Extract the [X, Y] coordinate from the center of the cell holding the provided text.  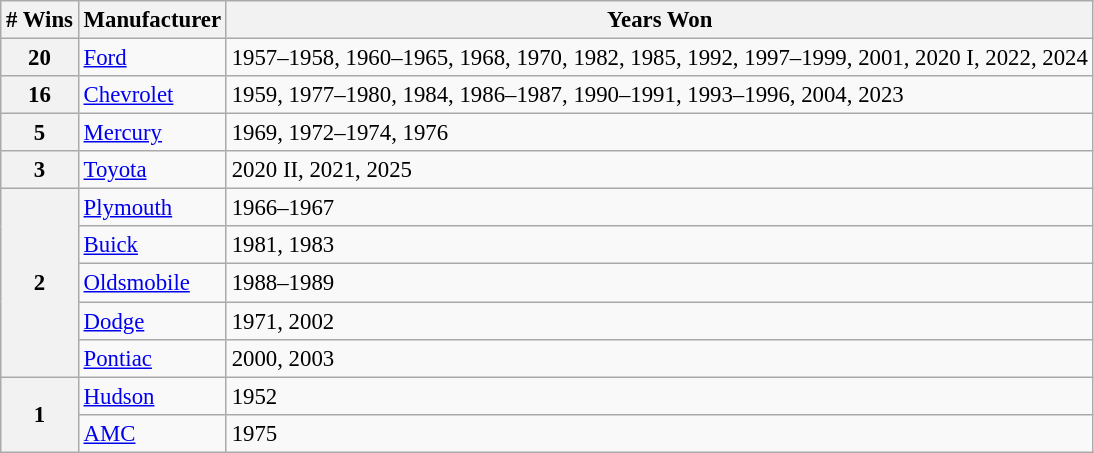
# Wins [40, 20]
Manufacturer [152, 20]
1975 [660, 433]
Ford [152, 58]
1969, 1972–1974, 1976 [660, 133]
1952 [660, 396]
1971, 2002 [660, 321]
Hudson [152, 396]
1959, 1977–1980, 1984, 1986–1987, 1990–1991, 1993–1996, 2004, 2023 [660, 95]
3 [40, 170]
Buick [152, 245]
2 [40, 283]
5 [40, 133]
16 [40, 95]
Plymouth [152, 208]
Chevrolet [152, 95]
2000, 2003 [660, 358]
Toyota [152, 170]
Years Won [660, 20]
Dodge [152, 321]
AMC [152, 433]
1981, 1983 [660, 245]
1 [40, 414]
1957–1958, 1960–1965, 1968, 1970, 1982, 1985, 1992, 1997–1999, 2001, 2020 I, 2022, 2024 [660, 58]
Mercury [152, 133]
1966–1967 [660, 208]
2020 II, 2021, 2025 [660, 170]
Pontiac [152, 358]
1988–1989 [660, 283]
20 [40, 58]
Oldsmobile [152, 283]
